Return the (X, Y) coordinate for the center point of the cell that contains the specified text.  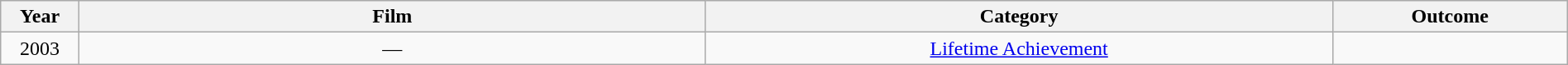
2003 (40, 48)
Outcome (1450, 17)
Film (392, 17)
Lifetime Achievement (1019, 48)
— (392, 48)
Category (1019, 17)
Year (40, 17)
